From the cell containing the given text, extract its center point as (x, y) coordinate. 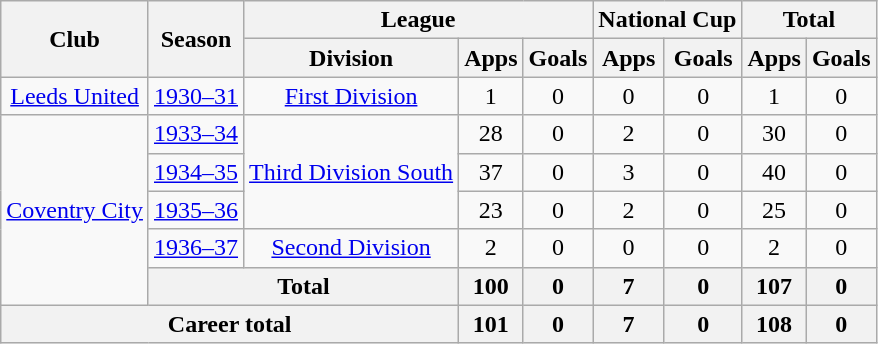
101 (491, 324)
23 (491, 210)
League (418, 20)
Third Division South (352, 172)
Leeds United (75, 96)
1933–34 (196, 134)
First Division (352, 96)
108 (774, 324)
National Cup (668, 20)
Second Division (352, 248)
1930–31 (196, 96)
37 (491, 172)
1936–37 (196, 248)
40 (774, 172)
30 (774, 134)
Season (196, 39)
1935–36 (196, 210)
Division (352, 58)
3 (629, 172)
28 (491, 134)
Club (75, 39)
107 (774, 286)
25 (774, 210)
Coventry City (75, 210)
1934–35 (196, 172)
Career total (230, 324)
100 (491, 286)
